Extract the [X, Y] coordinate from the center of the cell holding the provided text.  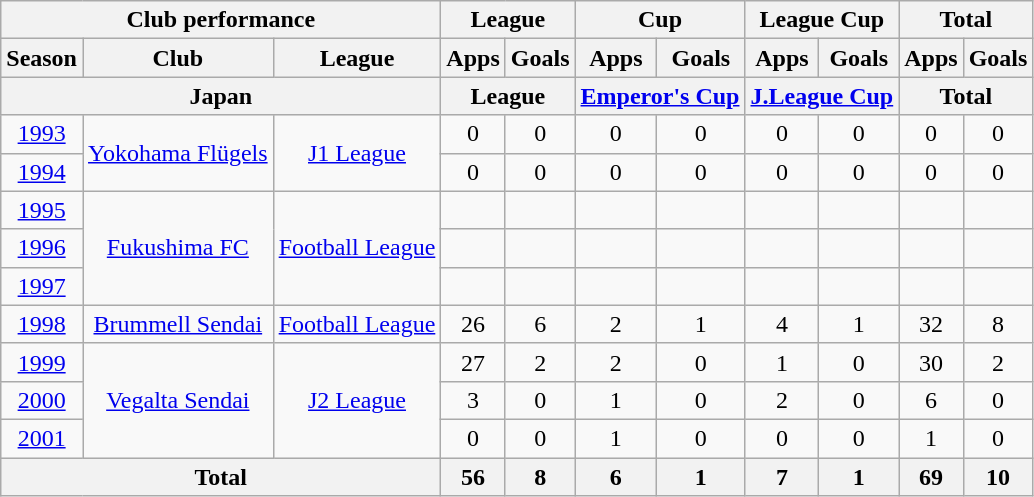
3 [473, 400]
30 [931, 362]
10 [998, 477]
J1 League [357, 153]
32 [931, 324]
2001 [42, 438]
26 [473, 324]
1996 [42, 248]
J.League Cup [822, 96]
27 [473, 362]
Club [178, 58]
Fukushima FC [178, 248]
J2 League [357, 400]
Season [42, 58]
4 [782, 324]
Emperor's Cup [660, 96]
1993 [42, 134]
1995 [42, 210]
56 [473, 477]
1997 [42, 286]
69 [931, 477]
Club performance [221, 20]
1994 [42, 172]
Brummell Sendai [178, 324]
1999 [42, 362]
Cup [660, 20]
League Cup [822, 20]
Vegalta Sendai [178, 400]
2000 [42, 400]
Yokohama Flügels [178, 153]
7 [782, 477]
1998 [42, 324]
Japan [221, 96]
